Detect which cell encompasses the target text, then output its (X, Y) center coordinate. 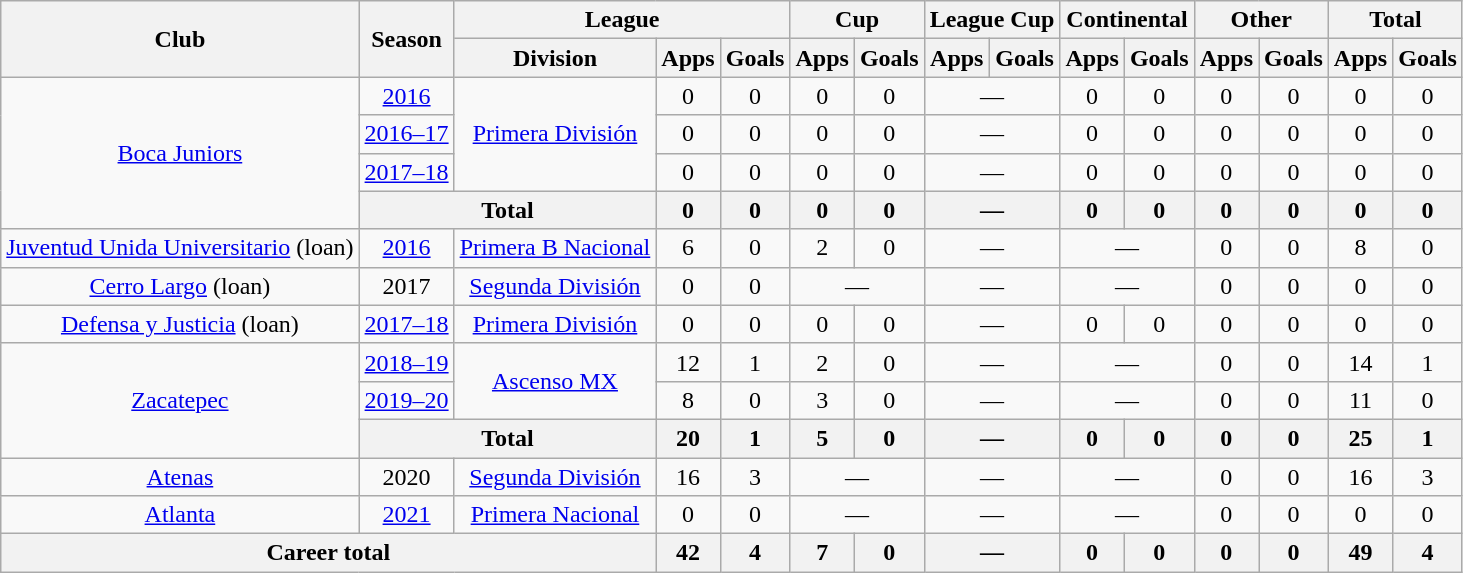
Boca Juniors (180, 153)
Season (406, 39)
2018–19 (406, 362)
Other (1261, 20)
2021 (406, 515)
League (622, 20)
5 (822, 438)
Career total (328, 553)
Atlanta (180, 515)
Primera Nacional (555, 515)
Club (180, 39)
2019–20 (406, 400)
Ascenso MX (555, 381)
20 (688, 438)
Cup (857, 20)
49 (1360, 553)
Continental (1127, 20)
7 (822, 553)
25 (1360, 438)
2020 (406, 477)
League Cup (992, 20)
Defensa y Justicia (loan) (180, 324)
2017 (406, 286)
11 (1360, 400)
Cerro Largo (loan) (180, 286)
Atenas (180, 477)
6 (688, 248)
Primera B Nacional (555, 248)
Juventud Unida Universitario (loan) (180, 248)
2016–17 (406, 134)
Division (555, 58)
42 (688, 553)
12 (688, 362)
Zacatepec (180, 400)
14 (1360, 362)
